Return the [x, y] coordinate for the center point of the cell that contains the specified text.  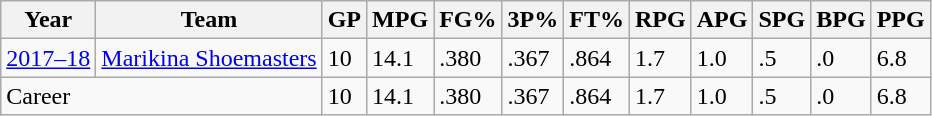
Year [48, 20]
SPG [782, 20]
PPG [900, 20]
Team [209, 20]
2017–18 [48, 58]
GP [344, 20]
MPG [400, 20]
FG% [468, 20]
FT% [597, 20]
RPG [660, 20]
Marikina Shoemasters [209, 58]
3P% [533, 20]
BPG [841, 20]
APG [722, 20]
Career [162, 96]
